Detect which cell encompasses the target text, then output its [X, Y] center coordinate. 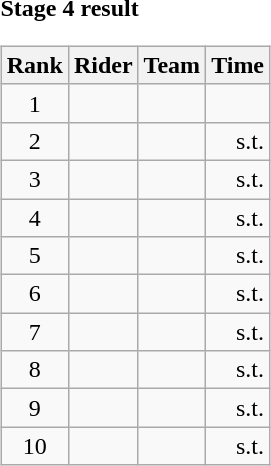
2 [34, 141]
1 [34, 103]
6 [34, 294]
7 [34, 332]
Time [238, 65]
3 [34, 179]
5 [34, 256]
Team [172, 65]
4 [34, 217]
Rider [103, 65]
10 [34, 446]
9 [34, 408]
Rank [34, 65]
8 [34, 370]
